Return (x, y) of the center of cell containing provided text 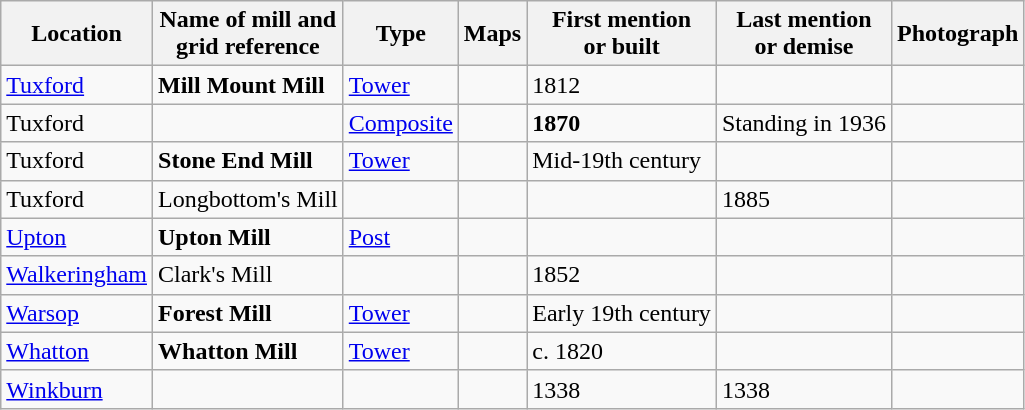
1812 (622, 85)
Post (400, 237)
Upton Mill (248, 237)
Forest Mill (248, 313)
Type (400, 34)
Maps (492, 34)
c. 1820 (622, 351)
Whatton (77, 351)
Walkeringham (77, 275)
Location (77, 34)
1870 (622, 123)
Mill Mount Mill (248, 85)
Standing in 1936 (804, 123)
Name of mill andgrid reference (248, 34)
Photograph (957, 34)
Longbottom's Mill (248, 199)
Warsop (77, 313)
Clark's Mill (248, 275)
Upton (77, 237)
Winkburn (77, 389)
Mid-19th century (622, 161)
Stone End Mill (248, 161)
Last mention or demise (804, 34)
Early 19th century (622, 313)
1885 (804, 199)
Whatton Mill (248, 351)
1852 (622, 275)
First mentionor built (622, 34)
Composite (400, 123)
